For the text-containing cell, return its midpoint in [X, Y] coordinate format. 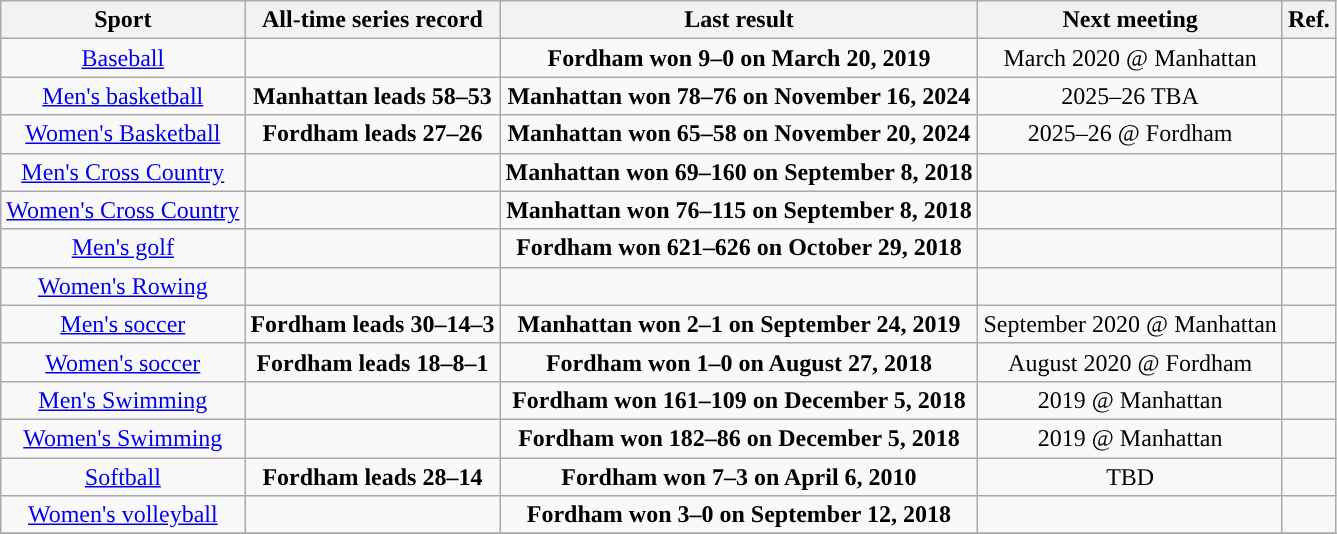
Softball [123, 477]
2025–26 TBA [1130, 96]
Fordham won 621–626 on October 29, 2018 [739, 248]
Fordham leads 18–8–1 [372, 362]
Fordham won 3–0 on September 12, 2018 [739, 515]
Women's Rowing [123, 286]
Manhattan won 69–160 on September 8, 2018 [739, 172]
Next meeting [1130, 20]
Fordham leads 28–14 [372, 477]
August 2020 @ Fordham [1130, 362]
Women's soccer [123, 362]
Ref. [1308, 20]
Women's Cross Country [123, 210]
Women's Swimming [123, 438]
Sport [123, 20]
Fordham won 161–109 on December 5, 2018 [739, 400]
Women's Basketball [123, 134]
Manhattan won 78–76 on November 16, 2024 [739, 96]
Manhattan won 65–58 on November 20, 2024 [739, 134]
Men's Swimming [123, 400]
Baseball [123, 58]
Fordham leads 30–14–3 [372, 324]
Fordham won 9–0 on March 20, 2019 [739, 58]
Men's golf [123, 248]
Men's soccer [123, 324]
March 2020 @ Manhattan [1130, 58]
All-time series record [372, 20]
Fordham won 182–86 on December 5, 2018 [739, 438]
Manhattan won 2–1 on September 24, 2019 [739, 324]
2025–26 @ Fordham [1130, 134]
September 2020 @ Manhattan [1130, 324]
Fordham won 1–0 on August 27, 2018 [739, 362]
Manhattan leads 58–53 [372, 96]
Fordham won 7–3 on April 6, 2010 [739, 477]
Men's Cross Country [123, 172]
Women's volleyball [123, 515]
Last result [739, 20]
TBD [1130, 477]
Manhattan won 76–115 on September 8, 2018 [739, 210]
Men's basketball [123, 96]
Fordham leads 27–26 [372, 134]
